Pinpoint the cell where the given text exists, returning its [X, Y] midpoint coordinate. 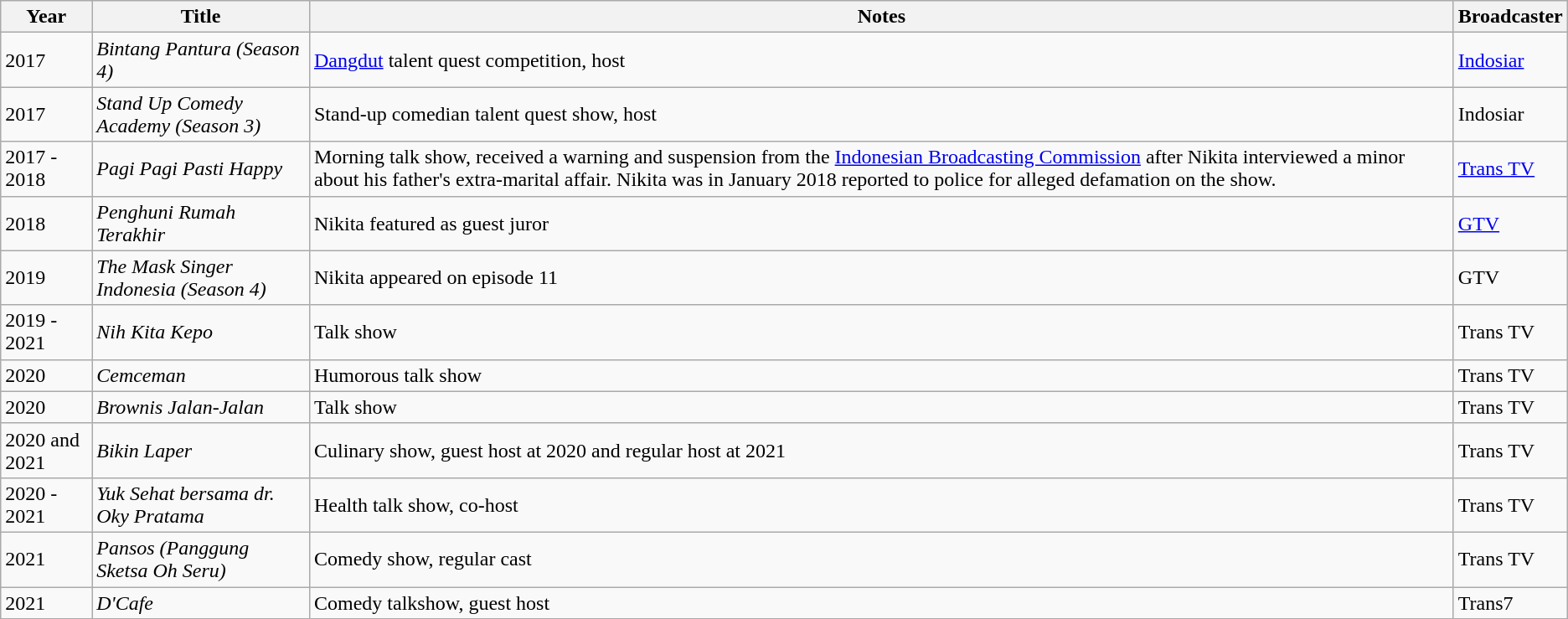
2017 - 2018 [47, 169]
Cemceman [201, 375]
Penghuni Rumah Terakhir [201, 223]
Stand Up Comedy Academy (Season 3) [201, 114]
Nikita featured as guest juror [881, 223]
The Mask Singer Indonesia (Season 4) [201, 278]
Nikita appeared on episode 11 [881, 278]
Dangdut talent quest competition, host [881, 60]
Year [47, 17]
2020 and 2021 [47, 451]
Title [201, 17]
Nih Kita Kepo [201, 332]
Broadcaster [1510, 17]
Culinary show, guest host at 2020 and regular host at 2021 [881, 451]
Humorous talk show [881, 375]
D'Cafe [201, 602]
Health talk show, co-host [881, 504]
Comedy talkshow, guest host [881, 602]
Bikin Laper [201, 451]
Pansos (Panggung Sketsa Oh Seru) [201, 560]
Yuk Sehat bersama dr. Oky Pratama [201, 504]
Trans7 [1510, 602]
2019 - 2021 [47, 332]
2019 [47, 278]
2020 - 2021 [47, 504]
Stand-up comedian talent quest show, host [881, 114]
2018 [47, 223]
Brownis Jalan-Jalan [201, 407]
Bintang Pantura (Season 4) [201, 60]
Comedy show, regular cast [881, 560]
Pagi Pagi Pasti Happy [201, 169]
Notes [881, 17]
